Scan for the cell matching the given text and deliver its [X, Y] coordinate at center. 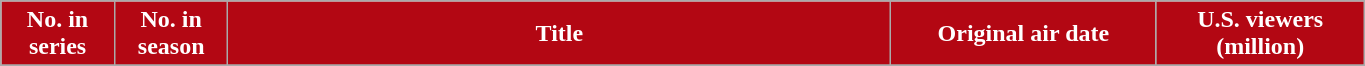
U.S. viewers(million) [1260, 34]
Original air date [1024, 34]
Title [560, 34]
No. inseries [58, 34]
No. inseason [171, 34]
